Capture the cell that displays the provided text and extract its [X, Y] central coordinate. 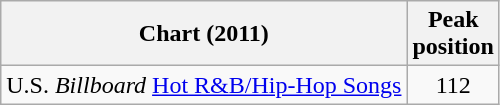
U.S. Billboard Hot R&B/Hip-Hop Songs [204, 85]
112 [453, 85]
Peakposition [453, 34]
Chart (2011) [204, 34]
